Pinpoint the cell where the given text exists, returning its [x, y] midpoint coordinate. 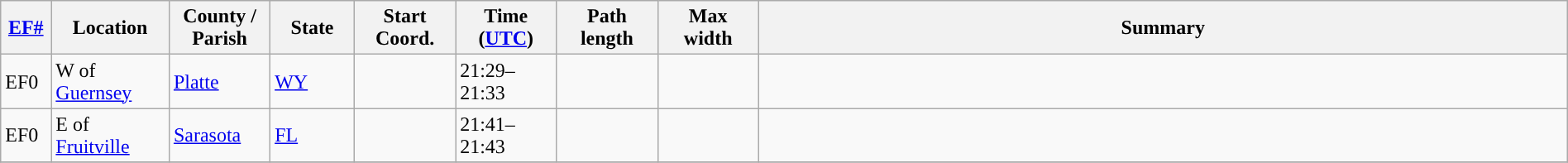
Path length [607, 28]
21:41–21:43 [506, 136]
EF# [26, 28]
Start Coord. [404, 28]
Location [111, 28]
Max width [708, 28]
W of Guernsey [111, 81]
Summary [1163, 28]
Sarasota [219, 136]
E of Fruitville [111, 136]
FL [313, 136]
WY [313, 81]
Time (UTC) [506, 28]
Platte [219, 81]
County / Parish [219, 28]
21:29–21:33 [506, 81]
State [313, 28]
